Scan for the cell matching the given text and deliver its (X, Y) coordinate at center. 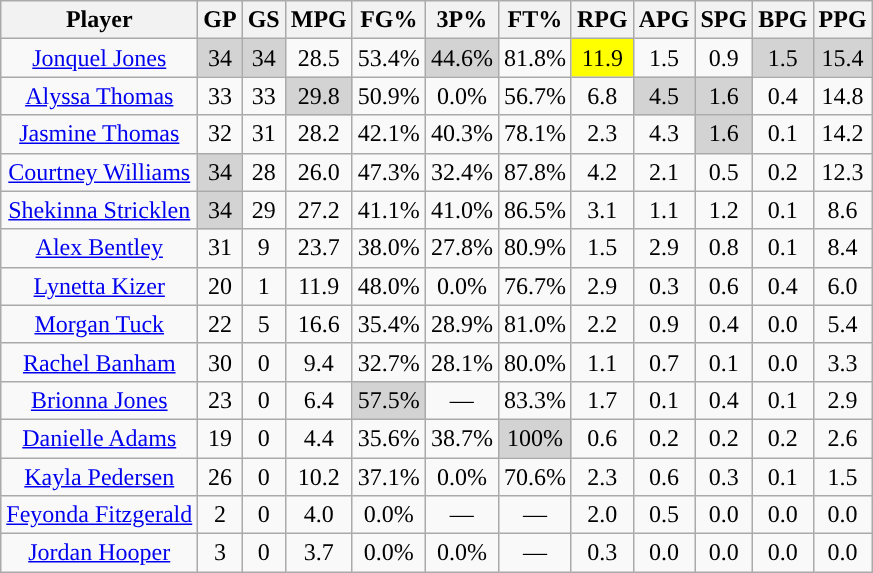
0.8 (724, 248)
8.4 (842, 248)
Player (100, 20)
28.5 (318, 58)
4.4 (318, 438)
4.3 (664, 134)
12.3 (842, 172)
41.1% (388, 210)
Jasmine Thomas (100, 134)
35.6% (388, 438)
80.9% (534, 248)
48.0% (388, 286)
15.4 (842, 58)
6.0 (842, 286)
PPG (842, 20)
50.9% (388, 96)
FG% (388, 20)
GP (220, 20)
28 (264, 172)
86.5% (534, 210)
Jonquel Jones (100, 58)
1 (264, 286)
6.4 (318, 400)
40.3% (462, 134)
2.6 (842, 438)
Feyonda Fitzgerald (100, 515)
5 (264, 324)
100% (534, 438)
Rachel Banham (100, 362)
APG (664, 20)
78.1% (534, 134)
3.1 (602, 210)
10.2 (318, 477)
Morgan Tuck (100, 324)
3.7 (318, 553)
27.2 (318, 210)
81.8% (534, 58)
1.2 (724, 210)
FT% (534, 20)
9.4 (318, 362)
20 (220, 286)
38.7% (462, 438)
26 (220, 477)
2.0 (602, 515)
Alyssa Thomas (100, 96)
14.8 (842, 96)
4.2 (602, 172)
30 (220, 362)
47.3% (388, 172)
56.7% (534, 96)
Danielle Adams (100, 438)
42.1% (388, 134)
28.1% (462, 362)
70.6% (534, 477)
35.4% (388, 324)
32.4% (462, 172)
28.9% (462, 324)
44.6% (462, 58)
GS (264, 20)
2 (220, 515)
3P% (462, 20)
41.0% (462, 210)
19 (220, 438)
80.0% (534, 362)
23.7 (318, 248)
Jordan Hooper (100, 553)
3.3 (842, 362)
83.3% (534, 400)
Courtney Williams (100, 172)
38.0% (388, 248)
28.2 (318, 134)
BPG (783, 20)
MPG (318, 20)
32 (220, 134)
14.2 (842, 134)
87.8% (534, 172)
8.6 (842, 210)
2.1 (664, 172)
26.0 (318, 172)
Brionna Jones (100, 400)
76.7% (534, 286)
2.2 (602, 324)
53.4% (388, 58)
27.8% (462, 248)
4.5 (664, 96)
22 (220, 324)
29.8 (318, 96)
3 (220, 553)
Kayla Pedersen (100, 477)
Alex Bentley (100, 248)
29 (264, 210)
4.0 (318, 515)
32.7% (388, 362)
SPG (724, 20)
81.0% (534, 324)
16.6 (318, 324)
Shekinna Stricklen (100, 210)
57.5% (388, 400)
23 (220, 400)
6.8 (602, 96)
Lynetta Kizer (100, 286)
37.1% (388, 477)
1.7 (602, 400)
9 (264, 248)
RPG (602, 20)
5.4 (842, 324)
0.7 (664, 362)
